Output the [x, y] coordinate of the center of the cell containing the given text.  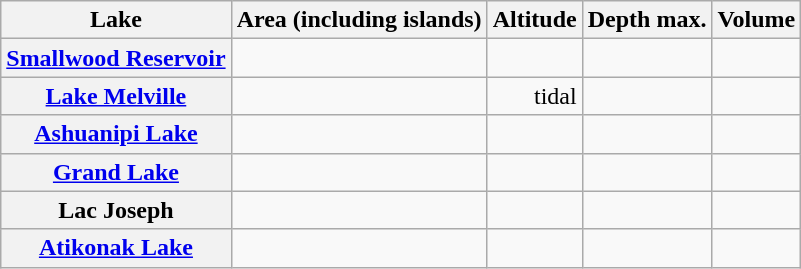
Atikonak Lake [116, 248]
Ashuanipi Lake [116, 134]
Grand Lake [116, 172]
Altitude [534, 20]
Depth max. [647, 20]
Lac Joseph [116, 210]
Lake [116, 20]
Volume [756, 20]
Smallwood Reservoir [116, 58]
tidal [534, 96]
Lake Melville [116, 96]
Area (including islands) [359, 20]
